From the cell containing the given text, extract its center point as (X, Y) coordinate. 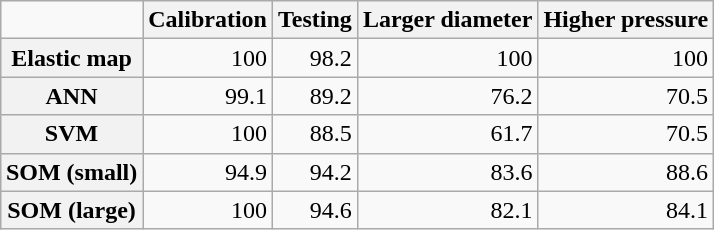
84.1 (626, 210)
SVM (71, 134)
82.1 (448, 210)
94.6 (314, 210)
Testing (314, 20)
61.7 (448, 134)
98.2 (314, 58)
89.2 (314, 96)
99.1 (208, 96)
SOM (large) (71, 210)
Elastic map (71, 58)
76.2 (448, 96)
88.5 (314, 134)
Calibration (208, 20)
ANN (71, 96)
88.6 (626, 172)
Larger diameter (448, 20)
SOM (small) (71, 172)
94.9 (208, 172)
Higher pressure (626, 20)
83.6 (448, 172)
94.2 (314, 172)
